Locate the cell with the specified text and output its [x, y] center coordinate. 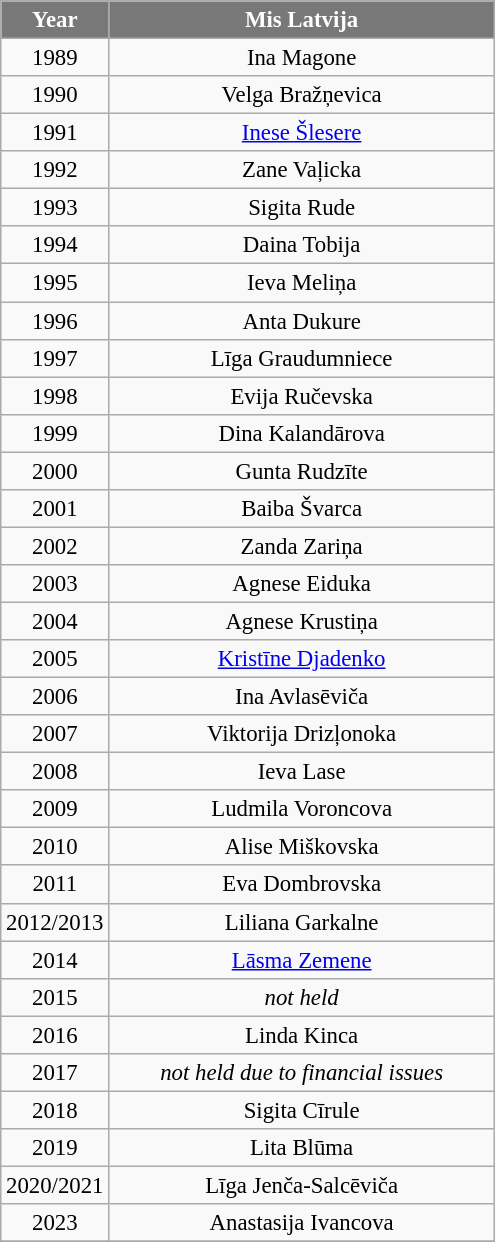
Ina Avlasēviča [302, 697]
Velga Bražņevica [302, 95]
Dina Kalandārova [302, 433]
Gunta Rudzīte [302, 471]
1998 [55, 396]
Liliana Garkalne [302, 922]
Anta Dukure [302, 321]
Sigita Rude [302, 208]
1996 [55, 321]
Kristīne Djadenko [302, 659]
2012/2013 [55, 922]
Zanda Zariņa [302, 546]
Līga Graudumniece [302, 358]
Ieva Meliņa [302, 283]
1999 [55, 433]
1992 [55, 170]
Alise Miškovska [302, 847]
Inese Šlesere [302, 133]
2005 [55, 659]
1989 [55, 58]
Viktorija Drizļonoka [302, 734]
Eva Dombrovska [302, 885]
2007 [55, 734]
Lita Blūma [302, 1148]
2000 [55, 471]
Ieva Lase [302, 772]
Agnese Eiduka [302, 584]
2008 [55, 772]
1994 [55, 245]
Agnese Krustiņa [302, 621]
2023 [55, 1223]
Year [55, 20]
Sigita Cīrule [302, 1110]
1995 [55, 283]
Baiba Švarca [302, 509]
1997 [55, 358]
1993 [55, 208]
Anastasija Ivancova [302, 1223]
2019 [55, 1148]
2001 [55, 509]
not held due to financial issues [302, 1073]
Linda Kinca [302, 1035]
Ina Magone [302, 58]
2009 [55, 809]
2011 [55, 885]
1990 [55, 95]
1991 [55, 133]
Zane Vaļicka [302, 170]
2015 [55, 997]
2006 [55, 697]
2002 [55, 546]
2003 [55, 584]
Lāsma Zemene [302, 960]
Daina Tobija [302, 245]
2020/2021 [55, 1185]
2016 [55, 1035]
Mis Latvija [302, 20]
Līga Jenča‑Salcēviča [302, 1185]
not held [302, 997]
Ludmila Voroncova [302, 809]
2018 [55, 1110]
2017 [55, 1073]
2010 [55, 847]
Evija Ručevska [302, 396]
2014 [55, 960]
2004 [55, 621]
